Pinpoint the cell where the given text exists, returning its (X, Y) midpoint coordinate. 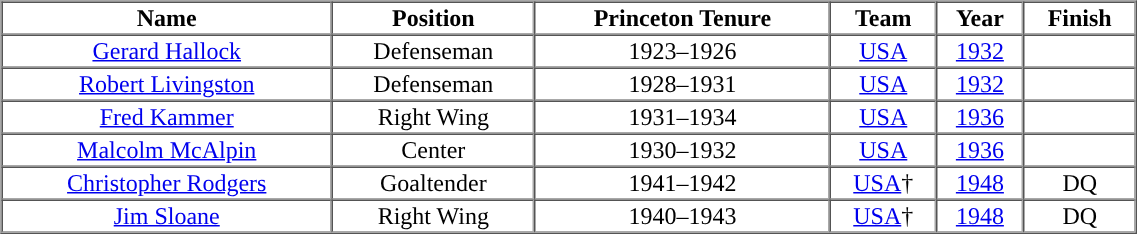
Fred Kammer (167, 116)
Malcolm McAlpin (167, 150)
Name (167, 18)
Finish (1080, 18)
Gerard Hallock (167, 50)
Position (434, 18)
1928–1931 (682, 84)
Goaltender (434, 182)
Jim Sloane (167, 216)
Robert Livingston (167, 84)
1923–1926 (682, 50)
1941–1942 (682, 182)
Christopher Rodgers (167, 182)
Year (980, 18)
1930–1932 (682, 150)
1940–1943 (682, 216)
Princeton Tenure (682, 18)
Center (434, 150)
Team (883, 18)
1931–1934 (682, 116)
